Search for the cell housing the specified text and yield its (x, y) center coordinate. 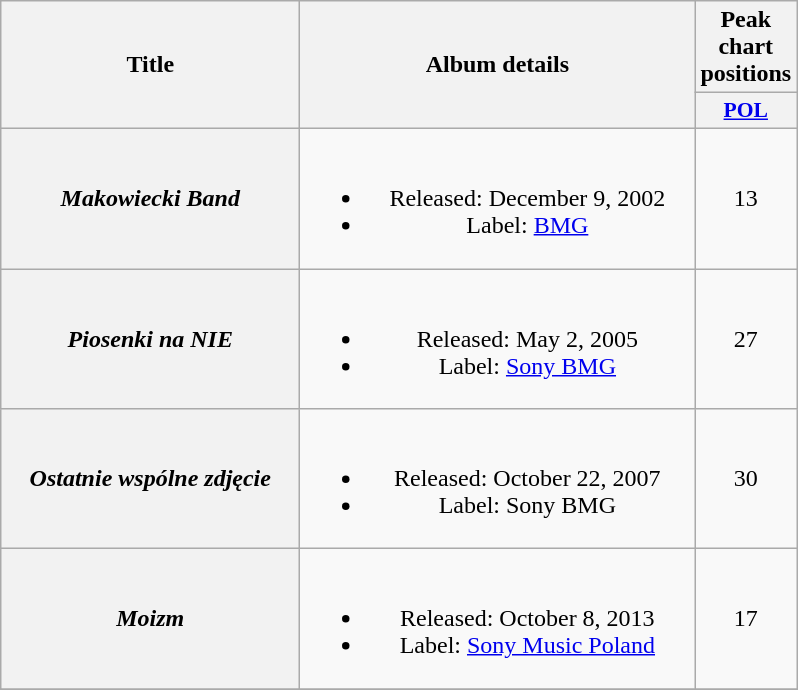
30 (746, 479)
Released: December 9, 2002Label: BMG (498, 198)
13 (746, 198)
Released: October 22, 2007Label: Sony BMG (498, 479)
Album details (498, 65)
Title (150, 65)
Peak chart positions (746, 47)
Makowiecki Band (150, 198)
27 (746, 338)
Ostatnie wspólne zdjęcie (150, 479)
Moizm (150, 619)
Released: October 8, 2013Label: Sony Music Poland (498, 619)
17 (746, 619)
Released: May 2, 2005Label: Sony BMG (498, 338)
Piosenki na NIE (150, 338)
POL (746, 111)
